From the cell containing the given text, extract its center point as (X, Y) coordinate. 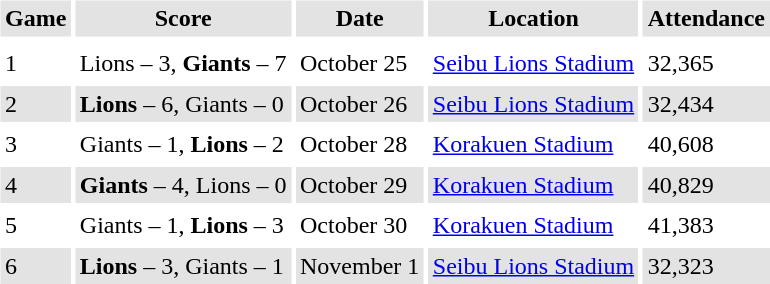
October 26 (360, 104)
5 (35, 226)
6 (35, 266)
November 1 (360, 266)
Giants – 4, Lions – 0 (183, 185)
3 (35, 144)
1 (35, 64)
October 30 (360, 226)
32,434 (706, 104)
Location (533, 18)
October 28 (360, 144)
Lions – 3, Giants – 1 (183, 266)
Date (360, 18)
32,365 (706, 64)
October 29 (360, 185)
40,608 (706, 144)
41,383 (706, 226)
40,829 (706, 185)
October 25 (360, 64)
Lions – 3, Giants – 7 (183, 64)
Game (35, 18)
2 (35, 104)
Lions – 6, Giants – 0 (183, 104)
4 (35, 185)
Giants – 1, Lions – 2 (183, 144)
Attendance (706, 18)
Score (183, 18)
Giants – 1, Lions – 3 (183, 226)
32,323 (706, 266)
